Provide the [x, y] coordinate of the cell's center where the given text is located.  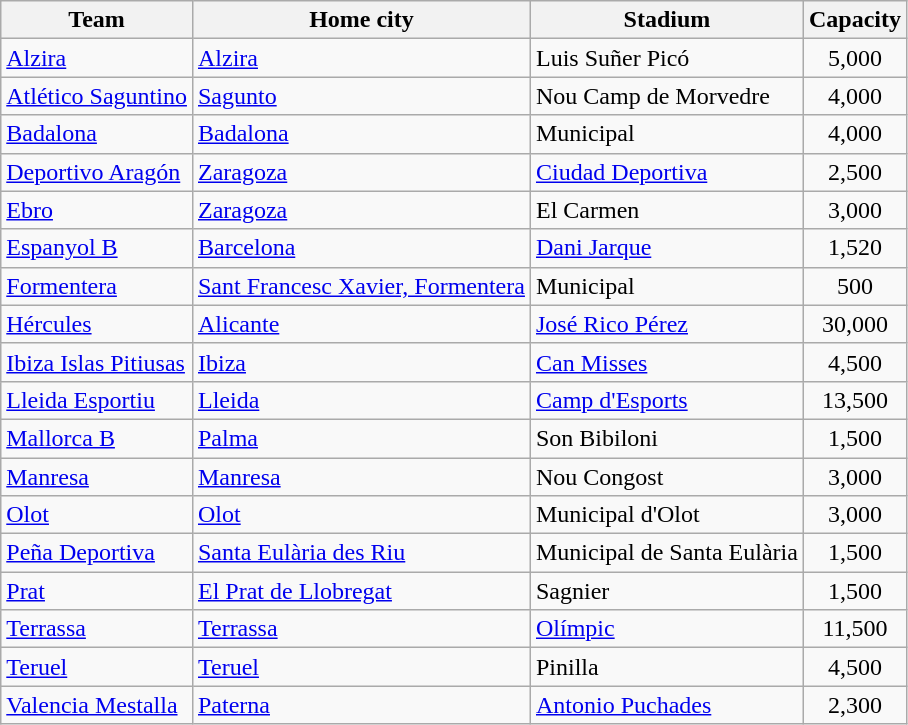
Nou Congost [666, 477]
Barcelona [361, 248]
30,000 [854, 324]
Lleida [361, 400]
Prat [97, 591]
Deportivo Aragón [97, 172]
Son Bibiloni [666, 438]
Alicante [361, 324]
1,520 [854, 248]
Valencia Mestalla [97, 705]
Ibiza Islas Pitiusas [97, 362]
Sant Francesc Xavier, Formentera [361, 286]
El Prat de Llobregat [361, 591]
Can Misses [666, 362]
Sagunto [361, 96]
Municipal de Santa Eulària [666, 553]
Santa Eulària des Riu [361, 553]
Atlético Saguntino [97, 96]
Luis Suñer Picó [666, 58]
Antonio Puchades [666, 705]
Espanyol B [97, 248]
11,500 [854, 629]
Formentera [97, 286]
Sagnier [666, 591]
Peña Deportiva [97, 553]
Home city [361, 20]
Lleida Esportiu [97, 400]
Municipal d'Olot [666, 515]
El Carmen [666, 210]
Ebro [97, 210]
Nou Camp de Morvedre [666, 96]
2,300 [854, 705]
Pinilla [666, 667]
José Rico Pérez [666, 324]
Camp d'Esports [666, 400]
Ciudad Deportiva [666, 172]
Olímpic [666, 629]
Ibiza [361, 362]
Dani Jarque [666, 248]
500 [854, 286]
Team [97, 20]
Stadium [666, 20]
2,500 [854, 172]
5,000 [854, 58]
13,500 [854, 400]
Paterna [361, 705]
Palma [361, 438]
Hércules [97, 324]
Capacity [854, 20]
Mallorca B [97, 438]
